Capture the cell that displays the provided text and extract its [x, y] central coordinate. 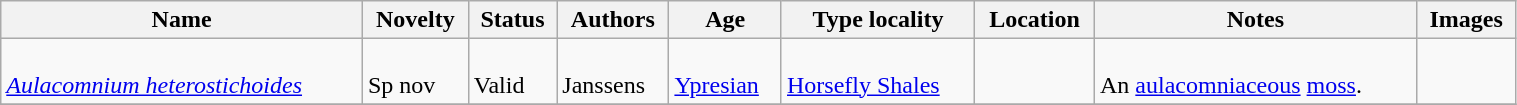
Aulacomnium heterostichoides [182, 72]
Status [512, 20]
Authors [613, 20]
Location [1035, 20]
Age [726, 20]
Sp nov [415, 72]
Notes [1255, 20]
Name [182, 20]
Ypresian [726, 72]
Type locality [878, 20]
Horsefly Shales [878, 72]
Janssens [613, 72]
Images [1466, 20]
Novelty [415, 20]
Valid [512, 72]
An aulacomniaceous moss. [1255, 72]
